For the text-containing cell, return its midpoint in [X, Y] coordinate format. 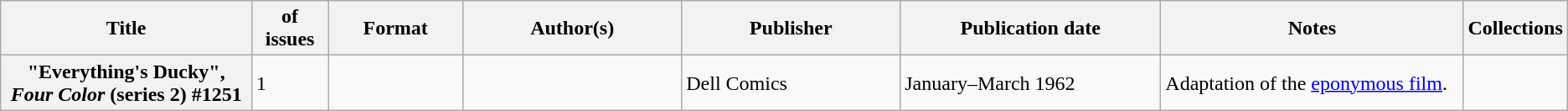
Publication date [1030, 29]
Title [126, 29]
Dell Comics [791, 82]
Collections [1515, 29]
"Everything's Ducky", Four Color (series 2) #1251 [126, 82]
1 [290, 82]
Notes [1312, 29]
Author(s) [573, 29]
of issues [290, 29]
Format [395, 29]
January–March 1962 [1030, 82]
Publisher [791, 29]
Adaptation of the eponymous film. [1312, 82]
